Identify which cell holds the provided text, then report its [X, Y] central coordinate. 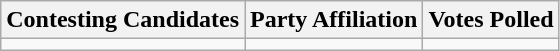
Votes Polled [491, 20]
Contesting Candidates [123, 20]
Party Affiliation [334, 20]
